Search for the cell housing the specified text and yield its [X, Y] center coordinate. 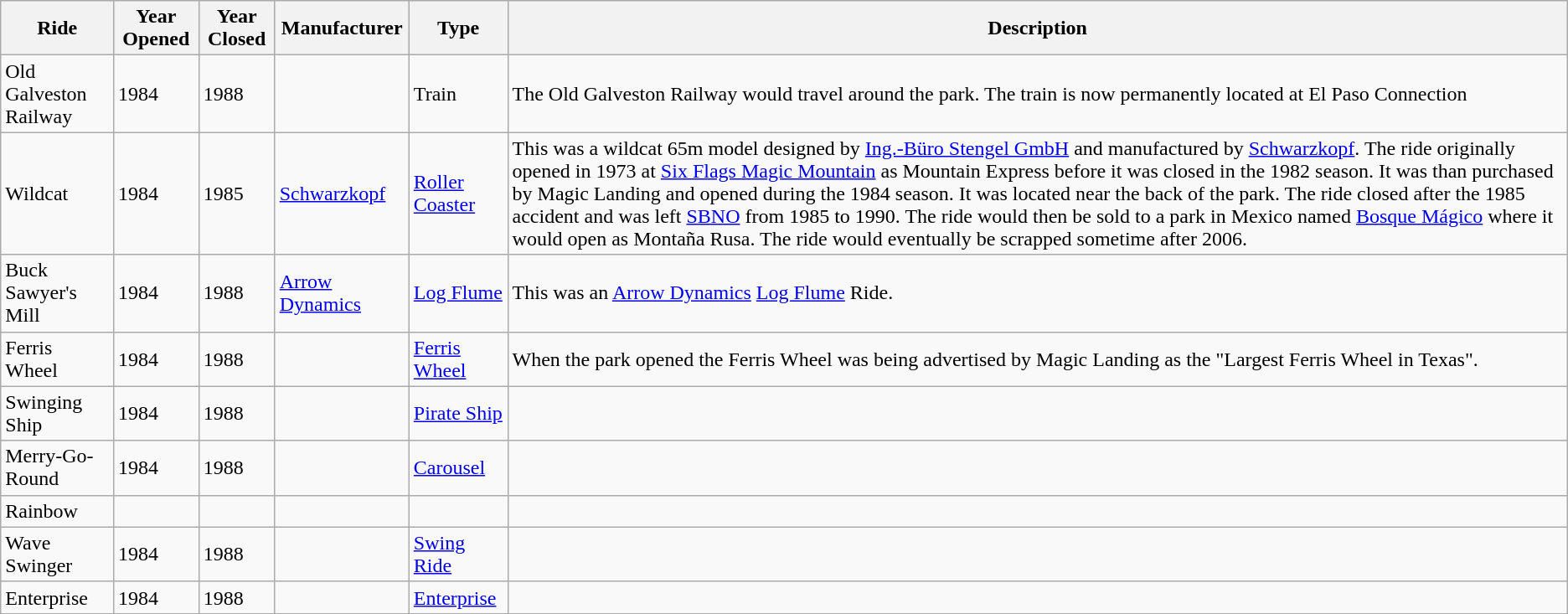
Carousel [458, 467]
Year Closed [236, 28]
Swinging Ship [57, 414]
Schwarzkopf [342, 193]
This was an Arrow Dynamics Log Flume Ride. [1037, 293]
When the park opened the Ferris Wheel was being advertised by Magic Landing as the "Largest Ferris Wheel in Texas". [1037, 359]
Wave Swinger [57, 555]
Year Opened [157, 28]
Type [458, 28]
Merry-Go-Round [57, 467]
Log Flume [458, 293]
Rainbow [57, 511]
Arrow Dynamics [342, 293]
Manufacturer [342, 28]
1985 [236, 193]
Wildcat [57, 193]
Pirate Ship [458, 414]
Description [1037, 28]
Roller Coaster [458, 193]
Old Galveston Railway [57, 94]
Ride [57, 28]
Swing Ride [458, 555]
The Old Galveston Railway would travel around the park. The train is now permanently located at El Paso Connection [1037, 94]
Train [458, 94]
Buck Sawyer's Mill [57, 293]
